Detect which cell encompasses the target text, then output its (x, y) center coordinate. 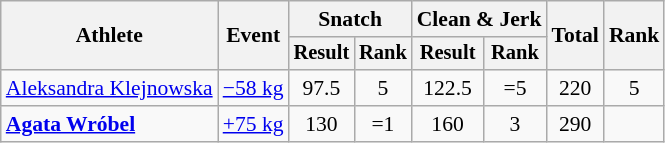
3 (514, 124)
Event (254, 36)
Total (576, 36)
Clean & Jerk (480, 19)
122.5 (448, 88)
Snatch (350, 19)
97.5 (322, 88)
=1 (383, 124)
−58 kg (254, 88)
Athlete (110, 36)
Aleksandra Klejnowska (110, 88)
=5 (514, 88)
+75 kg (254, 124)
290 (576, 124)
Agata Wróbel (110, 124)
130 (322, 124)
160 (448, 124)
220 (576, 88)
